Pinpoint the cell where the given text exists, returning its (x, y) midpoint coordinate. 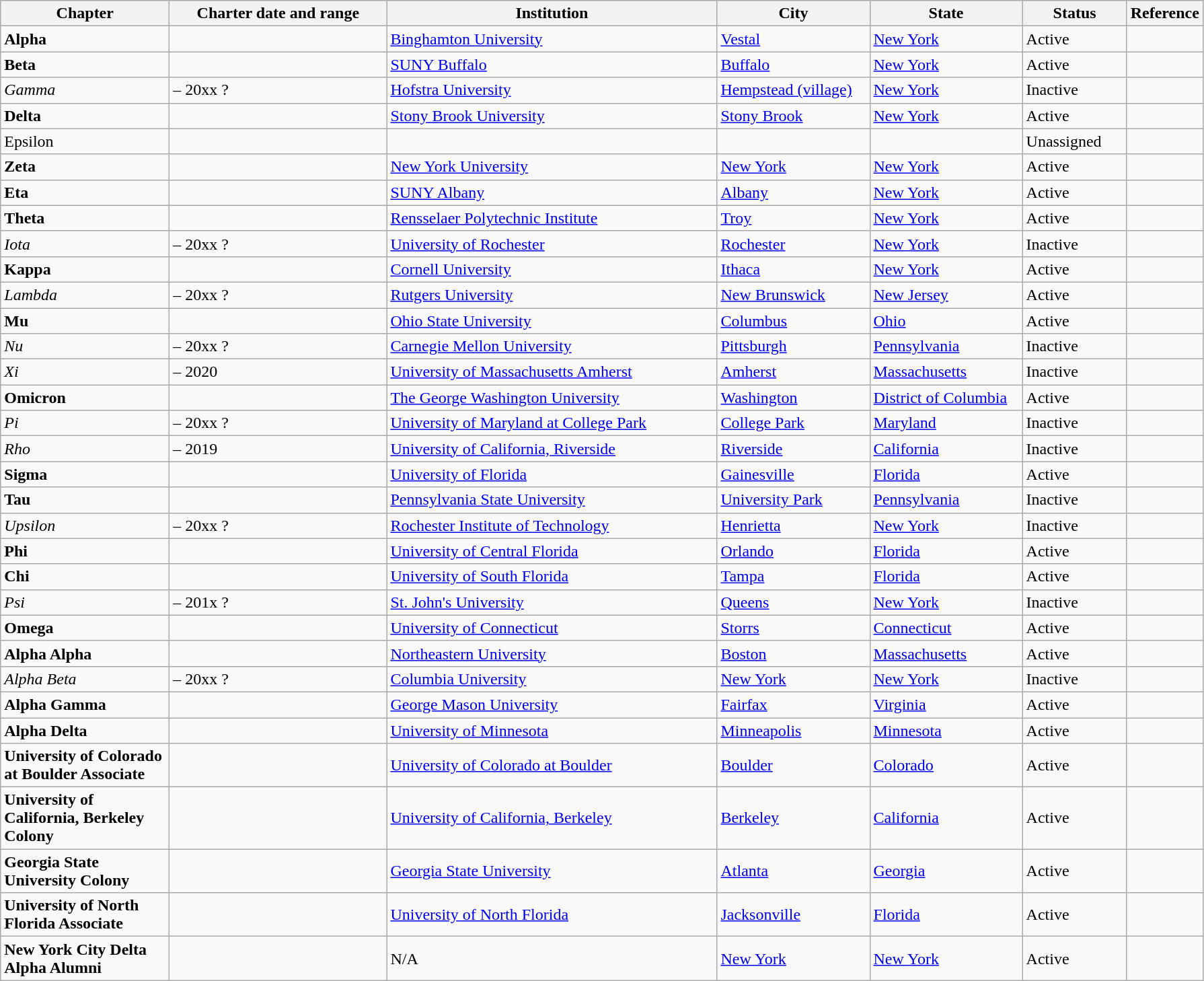
Carnegie Mellon University (552, 347)
University of Rochester (552, 244)
Alpha Gamma (85, 704)
University Park (794, 500)
Storrs (794, 628)
St. John's University (552, 602)
Eta (85, 192)
Albany (794, 192)
Unassigned (1075, 141)
Delta (85, 116)
Institution (552, 13)
Hofstra University (552, 90)
– 201x ? (278, 602)
University of South Florida (552, 577)
Status (1075, 13)
Riverside (794, 449)
Omega (85, 628)
Buffalo (794, 65)
Rochester Institute of Technology (552, 525)
University of North Florida (552, 915)
New Jersey (946, 295)
Xi (85, 372)
George Mason University (552, 704)
Ohio (946, 321)
Boston (794, 653)
Alpha (85, 39)
Georgia (946, 871)
Georgia State University Colony (85, 871)
University of California, Berkeley (552, 818)
Jacksonville (794, 915)
Troy (794, 218)
Rutgers University (552, 295)
Omicron (85, 398)
Tau (85, 500)
University of North Florida Associate (85, 915)
– 2020 (278, 372)
Berkeley (794, 818)
Epsilon (85, 141)
Mu (85, 321)
Zeta (85, 167)
Stony Brook (794, 116)
University of Maryland at College Park (552, 423)
Chapter (85, 13)
Atlanta (794, 871)
SUNY Buffalo (552, 65)
Alpha Alpha (85, 653)
Sigma (85, 474)
University of Central Florida (552, 551)
Ithaca (794, 269)
Reference (1165, 13)
Pittsburgh (794, 347)
The George Washington University (552, 398)
SUNY Albany (552, 192)
College Park (794, 423)
Columbia University (552, 679)
Ohio State University (552, 321)
Colorado (946, 766)
Binghamton University (552, 39)
Theta (85, 218)
Cornell University (552, 269)
Fairfax (794, 704)
University of Florida (552, 474)
Boulder (794, 766)
Queens (794, 602)
– 2019 (278, 449)
New York University (552, 167)
Virginia (946, 704)
University of Colorado at Boulder (552, 766)
Kappa (85, 269)
Northeastern University (552, 653)
Psi (85, 602)
Hempstead (village) (794, 90)
Minnesota (946, 730)
Nu (85, 347)
Georgia State University (552, 871)
University of California, Riverside (552, 449)
Phi (85, 551)
Rochester (794, 244)
Washington (794, 398)
Amherst (794, 372)
State (946, 13)
Maryland (946, 423)
University of California, Berkeley Colony (85, 818)
Henrietta (794, 525)
Iota (85, 244)
Beta (85, 65)
Rho (85, 449)
Alpha Delta (85, 730)
New Brunswick (794, 295)
Gainesville (794, 474)
Chi (85, 577)
Rensselaer Polytechnic Institute (552, 218)
Upsilon (85, 525)
Lambda (85, 295)
University of Minnesota (552, 730)
Charter date and range (278, 13)
Stony Brook University (552, 116)
District of Columbia (946, 398)
University of Colorado at Boulder Associate (85, 766)
N/A (552, 958)
Alpha Beta (85, 679)
Orlando (794, 551)
Columbus (794, 321)
Pennsylvania State University (552, 500)
Connecticut (946, 628)
University of Massachusetts Amherst (552, 372)
New York City Delta Alpha Alumni (85, 958)
Vestal (794, 39)
City (794, 13)
University of Connecticut (552, 628)
Tampa (794, 577)
Gamma (85, 90)
Pi (85, 423)
Minneapolis (794, 730)
